From the cell containing the given text, extract its center point as [x, y] coordinate. 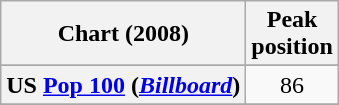
86 [292, 85]
Peakposition [292, 34]
US Pop 100 (Billboard) [124, 85]
Chart (2008) [124, 34]
